Determine the (X, Y) coordinate at the center of the cell enclosing the given text.  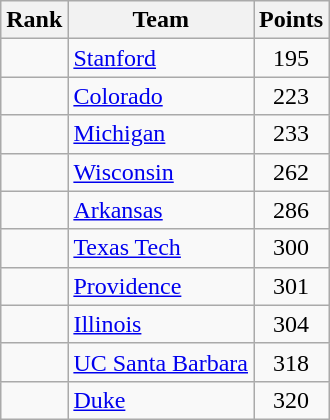
Arkansas (161, 210)
301 (292, 286)
Duke (161, 400)
320 (292, 400)
UC Santa Barbara (161, 362)
304 (292, 324)
Michigan (161, 134)
Team (161, 20)
233 (292, 134)
286 (292, 210)
Texas Tech (161, 248)
223 (292, 96)
Wisconsin (161, 172)
Colorado (161, 96)
195 (292, 58)
Stanford (161, 58)
Points (292, 20)
Providence (161, 286)
Rank (34, 20)
318 (292, 362)
262 (292, 172)
300 (292, 248)
Illinois (161, 324)
